Provide the (x, y) coordinate of the cell's center where the given text is located.  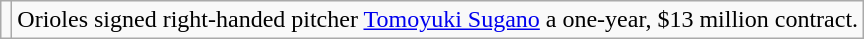
Orioles signed right-handed pitcher Tomoyuki Sugano a one-year, $13 million contract. (438, 20)
